Pinpoint the cell where the given text exists, returning its [x, y] midpoint coordinate. 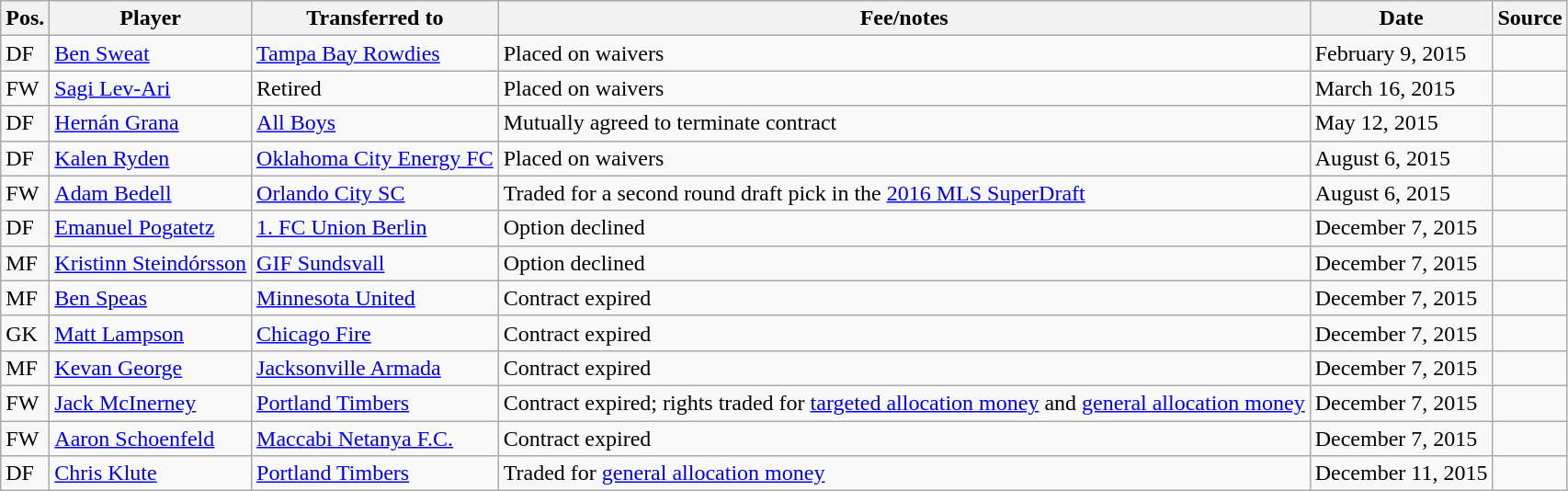
March 16, 2015 [1401, 88]
Transferred to [375, 18]
Aaron Schoenfeld [151, 439]
Sagi Lev-Ari [151, 88]
Oklahoma City Energy FC [375, 158]
Tampa Bay Rowdies [375, 53]
Kristinn Steindórsson [151, 263]
Chris Klute [151, 474]
Source [1529, 18]
All Boys [375, 123]
GIF Sundsvall [375, 263]
GK [26, 333]
Matt Lampson [151, 333]
December 11, 2015 [1401, 474]
1. FC Union Berlin [375, 228]
Contract expired; rights traded for targeted allocation money and general allocation money [904, 403]
Fee/notes [904, 18]
Emanuel Pogatetz [151, 228]
Minnesota United [375, 298]
Adam Bedell [151, 193]
Jacksonville Armada [375, 368]
Hernán Grana [151, 123]
Mutually agreed to terminate contract [904, 123]
Orlando City SC [375, 193]
Maccabi Netanya F.C. [375, 439]
February 9, 2015 [1401, 53]
Kalen Ryden [151, 158]
Pos. [26, 18]
Chicago Fire [375, 333]
Retired [375, 88]
Date [1401, 18]
Player [151, 18]
Ben Speas [151, 298]
Jack McInerney [151, 403]
Ben Sweat [151, 53]
Kevan George [151, 368]
May 12, 2015 [1401, 123]
Traded for a second round draft pick in the 2016 MLS SuperDraft [904, 193]
Traded for general allocation money [904, 474]
